For the text-containing cell, return its midpoint in [X, Y] coordinate format. 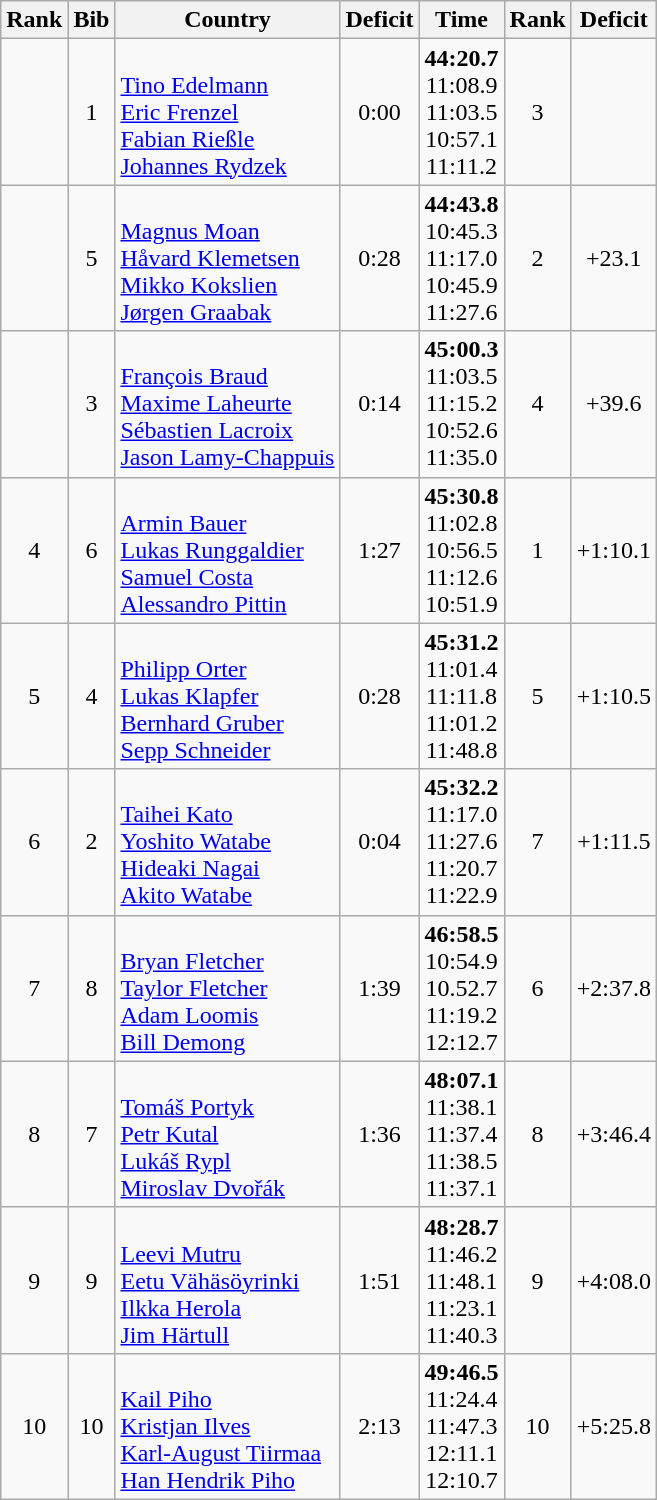
Bryan FletcherTaylor FletcherAdam LoomisBill Demong [228, 988]
+1:11.5 [614, 842]
Tomáš PortykPetr KutalLukáš RyplMiroslav Dvořák [228, 1134]
+4:08.0 [614, 1280]
1:36 [380, 1134]
+5:25.8 [614, 1426]
+1:10.1 [614, 550]
0:04 [380, 842]
Magnus MoanHåvard KlemetsenMikko KokslienJørgen Graabak [228, 258]
Country [228, 20]
Kail PihoKristjan IlvesKarl-August TiirmaaHan Hendrik Piho [228, 1426]
48:28.711:46.211:48.111:23.111:40.3 [462, 1280]
45:31.211:01.411:11.811:01.211:48.8 [462, 696]
1:27 [380, 550]
Philipp OrterLukas KlapferBernhard GruberSepp Schneider [228, 696]
Time [462, 20]
Armin BauerLukas RunggaldierSamuel CostaAlessandro Pittin [228, 550]
+2:37.8 [614, 988]
Tino EdelmannEric FrenzelFabian RießleJohannes Rydzek [228, 112]
0:00 [380, 112]
0:14 [380, 404]
49:46.511:24.411:47.312:11.112:10.7 [462, 1426]
Bib [92, 20]
44:43.810:45.311:17.010:45.911:27.6 [462, 258]
1:51 [380, 1280]
+39.6 [614, 404]
45:30.811:02.810:56.511:12.610:51.9 [462, 550]
Leevi MutruEetu VähäsöyrinkiIlkka HerolaJim Härtull [228, 1280]
François BraudMaxime LaheurteSébastien LacroixJason Lamy-Chappuis [228, 404]
45:00.311:03.511:15.210:52.611:35.0 [462, 404]
+3:46.4 [614, 1134]
+1:10.5 [614, 696]
1:39 [380, 988]
48:07.111:38.111:37.411:38.511:37.1 [462, 1134]
46:58.510:54.910.52.711:19.212:12.7 [462, 988]
44:20.711:08.911:03.510:57.111:11.2 [462, 112]
Taihei KatoYoshito WatabeHideaki NagaiAkito Watabe [228, 842]
45:32.211:17.011:27.611:20.711:22.9 [462, 842]
+23.1 [614, 258]
2:13 [380, 1426]
